Capture the cell that displays the provided text and extract its [X, Y] central coordinate. 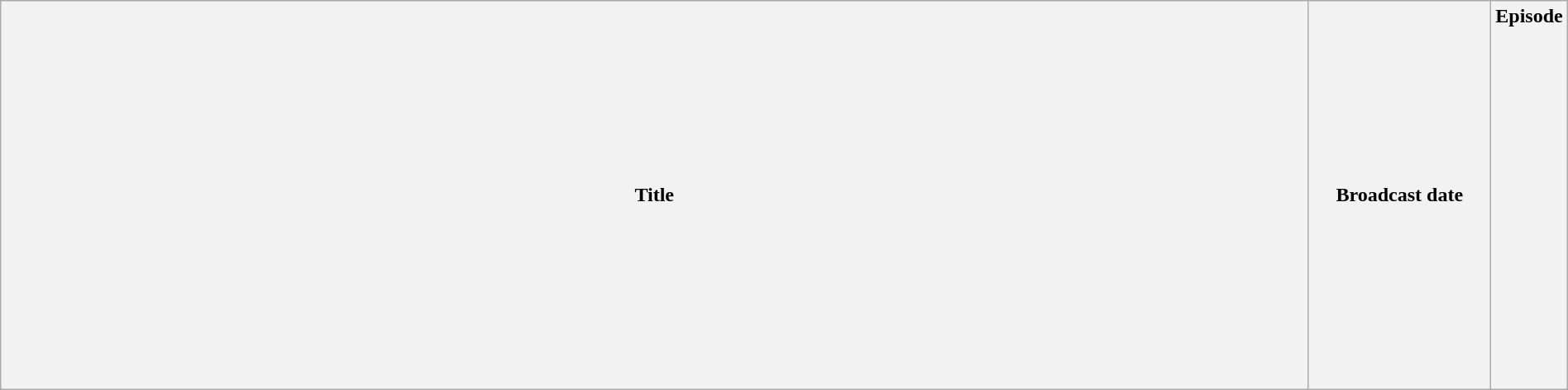
Episode [1529, 195]
Broadcast date [1399, 195]
Title [655, 195]
